Detect which cell encompasses the target text, then output its (x, y) center coordinate. 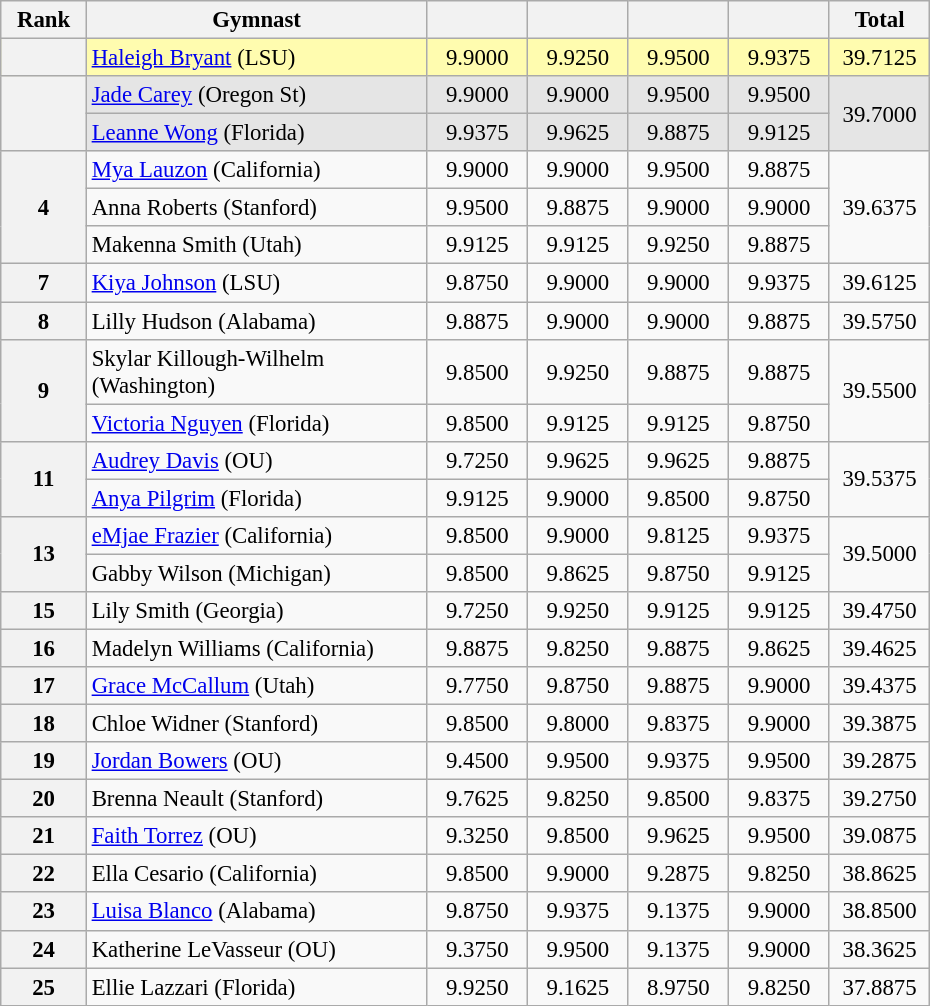
Rank (44, 20)
11 (44, 478)
9.4500 (478, 761)
Gabby Wilson (Michigan) (256, 573)
Ella Cesario (California) (256, 874)
39.4625 (880, 648)
Grace McCallum (Utah) (256, 686)
Kiya Johnson (LSU) (256, 283)
39.7125 (880, 58)
39.5000 (880, 554)
38.8625 (880, 874)
9.2875 (678, 874)
4 (44, 208)
Anya Pilgrim (Florida) (256, 498)
Katherine LeVasseur (OU) (256, 949)
Gymnast (256, 20)
39.4375 (880, 686)
39.6125 (880, 283)
Chloe Widner (Stanford) (256, 724)
Lilly Hudson (Alabama) (256, 321)
Luisa Blanco (Alabama) (256, 912)
15 (44, 611)
39.2750 (880, 799)
9.1625 (578, 987)
Leanne Wong (Florida) (256, 133)
39.4750 (880, 611)
Skylar Killough-Wilhelm (Washington) (256, 372)
19 (44, 761)
Audrey Davis (OU) (256, 460)
Jordan Bowers (OU) (256, 761)
39.2875 (880, 761)
9.8125 (678, 536)
8.9750 (678, 987)
Jade Carey (Oregon St) (256, 95)
18 (44, 724)
13 (44, 554)
23 (44, 912)
Mya Lauzon (California) (256, 170)
Makenna Smith (Utah) (256, 245)
39.5500 (880, 390)
20 (44, 799)
Total (880, 20)
24 (44, 949)
Lily Smith (Georgia) (256, 611)
9.7750 (478, 686)
9.3750 (478, 949)
Haleigh Bryant (LSU) (256, 58)
17 (44, 686)
Anna Roberts (Stanford) (256, 208)
38.8500 (880, 912)
22 (44, 874)
Brenna Neault (Stanford) (256, 799)
38.3625 (880, 949)
Madelyn Williams (California) (256, 648)
16 (44, 648)
37.8875 (880, 987)
Victoria Nguyen (Florida) (256, 423)
Faith Torrez (OU) (256, 836)
9 (44, 390)
9.8000 (578, 724)
39.0875 (880, 836)
39.7000 (880, 114)
39.3875 (880, 724)
8 (44, 321)
39.5750 (880, 321)
9.3250 (478, 836)
7 (44, 283)
Ellie Lazzari (Florida) (256, 987)
39.6375 (880, 208)
39.5375 (880, 478)
eMjae Frazier (California) (256, 536)
9.7625 (478, 799)
25 (44, 987)
21 (44, 836)
